For the text-containing cell, return its midpoint in (X, Y) coordinate format. 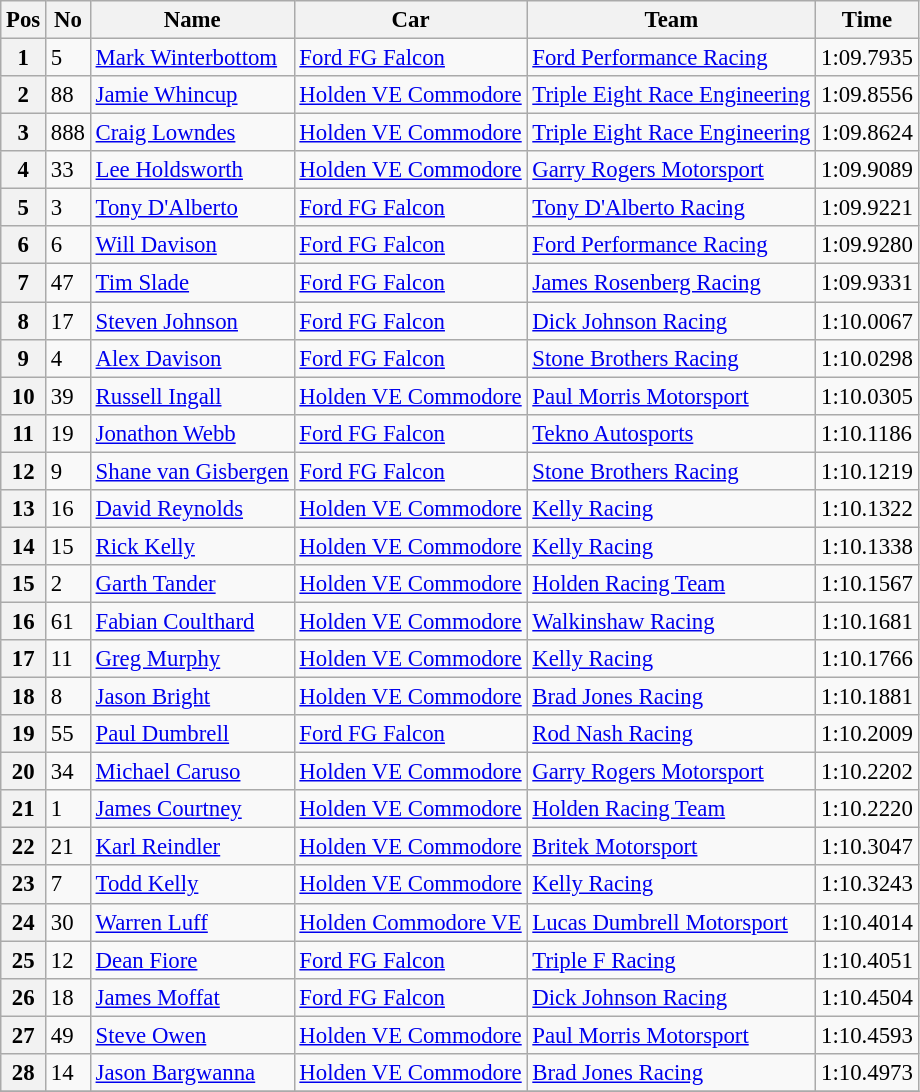
Jamie Whincup (192, 95)
55 (68, 734)
1:09.8556 (867, 95)
1:10.1338 (867, 546)
1:09.7935 (867, 58)
26 (24, 997)
34 (68, 772)
1:10.1219 (867, 471)
1:10.3047 (867, 847)
Tony D'Alberto Racing (672, 208)
Jason Bright (192, 697)
33 (68, 170)
1:09.8624 (867, 133)
Tim Slade (192, 283)
1:10.2009 (867, 734)
Britek Motorsport (672, 847)
Holden Commodore VE (410, 922)
James Moffat (192, 997)
Russell Ingall (192, 396)
1:10.4593 (867, 1035)
Walkinshaw Racing (672, 621)
Car (410, 20)
Garth Tander (192, 584)
Jason Bargwanna (192, 1073)
Tony D'Alberto (192, 208)
1:10.4051 (867, 960)
88 (68, 95)
1:10.0298 (867, 358)
61 (68, 621)
1:10.3243 (867, 885)
1:10.1322 (867, 509)
25 (24, 960)
Jonathon Webb (192, 433)
Todd Kelly (192, 885)
1:10.1681 (867, 621)
Steven Johnson (192, 321)
1:09.9280 (867, 245)
28 (24, 1073)
Lucas Dumbrell Motorsport (672, 922)
Karl Reindler (192, 847)
Team (672, 20)
1:10.2220 (867, 809)
1:10.0067 (867, 321)
Shane van Gisbergen (192, 471)
13 (24, 509)
49 (68, 1035)
1:10.4973 (867, 1073)
24 (24, 922)
47 (68, 283)
Dean Fiore (192, 960)
1:10.1567 (867, 584)
Warren Luff (192, 922)
1:10.0305 (867, 396)
1:10.1186 (867, 433)
James Rosenberg Racing (672, 283)
23 (24, 885)
1:10.4014 (867, 922)
1:10.1766 (867, 659)
Tekno Autosports (672, 433)
Greg Murphy (192, 659)
Rod Nash Racing (672, 734)
Rick Kelly (192, 546)
Paul Dumbrell (192, 734)
1:09.9221 (867, 208)
Steve Owen (192, 1035)
10 (24, 396)
No (68, 20)
Craig Lowndes (192, 133)
David Reynolds (192, 509)
Pos (24, 20)
20 (24, 772)
27 (24, 1035)
Triple F Racing (672, 960)
Time (867, 20)
Fabian Coulthard (192, 621)
Name (192, 20)
James Courtney (192, 809)
1:09.9331 (867, 283)
Mark Winterbottom (192, 58)
1:10.1881 (867, 697)
39 (68, 396)
Lee Holdsworth (192, 170)
Alex Davison (192, 358)
30 (68, 922)
1:10.4504 (867, 997)
1:10.2202 (867, 772)
Will Davison (192, 245)
888 (68, 133)
Michael Caruso (192, 772)
1:09.9089 (867, 170)
22 (24, 847)
